Determine the [x, y] coordinate at the center of the cell enclosing the given text.  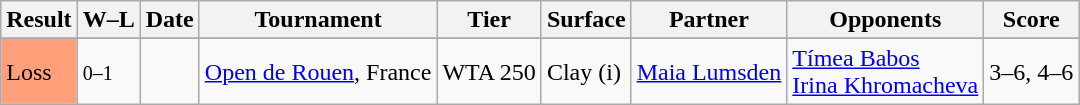
Clay (i) [586, 72]
Partner [709, 20]
Date [170, 20]
W–L [108, 20]
3–6, 4–6 [1032, 72]
Tier [489, 20]
Opponents [886, 20]
WTA 250 [489, 72]
Score [1032, 20]
0–1 [108, 72]
Tournament [318, 20]
Surface [586, 20]
Open de Rouen, France [318, 72]
Tímea Babos Irina Khromacheva [886, 72]
Result [39, 20]
Loss [39, 72]
Maia Lumsden [709, 72]
